Identify which cell holds the provided text, then report its [x, y] central coordinate. 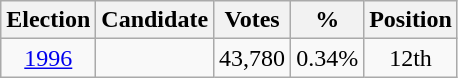
12th [411, 58]
Votes [252, 20]
% [328, 20]
1996 [48, 58]
Candidate [155, 20]
Position [411, 20]
0.34% [328, 58]
43,780 [252, 58]
Election [48, 20]
